Output the (x, y) coordinate of the center of the cell containing the given text.  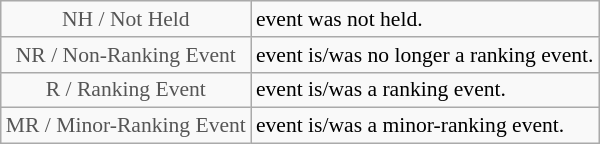
event was not held. (425, 19)
event is/was a ranking event. (425, 90)
R / Ranking Event (126, 90)
NH / Not Held (126, 19)
MR / Minor-Ranking Event (126, 126)
event is/was no longer a ranking event. (425, 55)
NR / Non-Ranking Event (126, 55)
event is/was a minor-ranking event. (425, 126)
